Capture the cell that displays the provided text and extract its [x, y] central coordinate. 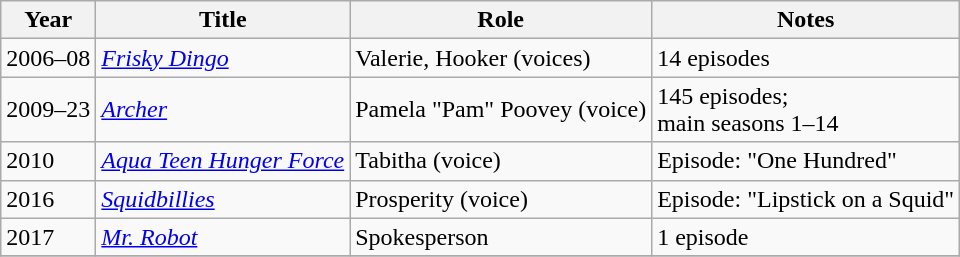
Year [48, 20]
Notes [806, 20]
2006–08 [48, 58]
Valerie, Hooker (voices) [501, 58]
2016 [48, 199]
Prosperity (voice) [501, 199]
2009–23 [48, 110]
14 episodes [806, 58]
Spokesperson [501, 237]
145 episodes;main seasons 1–14 [806, 110]
Archer [223, 110]
Mr. Robot [223, 237]
Tabitha (voice) [501, 161]
2010 [48, 161]
1 episode [806, 237]
Squidbillies [223, 199]
Role [501, 20]
Pamela "Pam" Poovey (voice) [501, 110]
2017 [48, 237]
Episode: "Lipstick on a Squid" [806, 199]
Frisky Dingo [223, 58]
Title [223, 20]
Aqua Teen Hunger Force [223, 161]
Episode: "One Hundred" [806, 161]
